From the cell containing the given text, extract its center point as [x, y] coordinate. 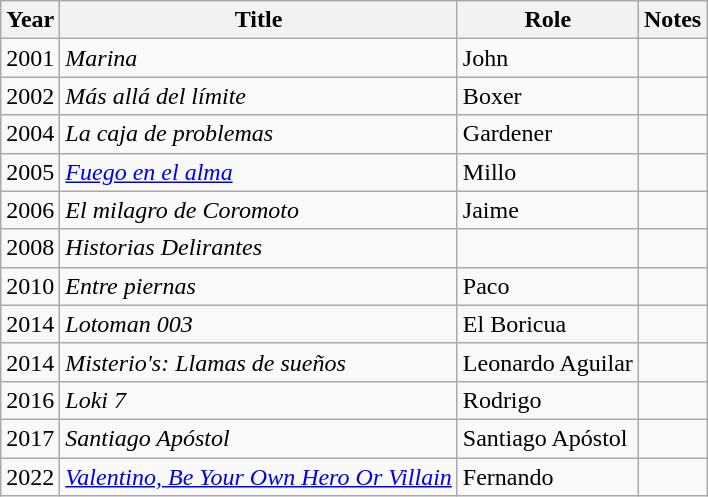
Gardener [548, 134]
Paco [548, 286]
2005 [30, 172]
Historias Delirantes [259, 248]
Year [30, 20]
2017 [30, 438]
Leonardo Aguilar [548, 362]
2010 [30, 286]
2016 [30, 400]
Role [548, 20]
2004 [30, 134]
Más allá del límite [259, 96]
Boxer [548, 96]
Millo [548, 172]
2002 [30, 96]
El milagro de Coromoto [259, 210]
Marina [259, 58]
Fuego en el alma [259, 172]
2001 [30, 58]
Lotoman 003 [259, 324]
Jaime [548, 210]
Rodrigo [548, 400]
La caja de problemas [259, 134]
Notes [672, 20]
2006 [30, 210]
El Boricua [548, 324]
Title [259, 20]
Loki 7 [259, 400]
Entre piernas [259, 286]
John [548, 58]
2022 [30, 477]
Misterio's: Llamas de sueños [259, 362]
2008 [30, 248]
Valentino, Be Your Own Hero Or Villain [259, 477]
Fernando [548, 477]
